Provide the (x, y) coordinate of the cell's center where the given text is located.  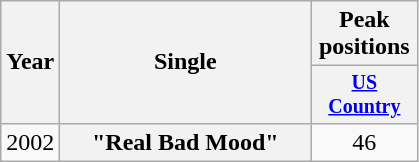
US Country (364, 94)
"Real Bad Mood" (186, 142)
46 (364, 142)
Peak positions (364, 34)
Year (30, 62)
Single (186, 62)
2002 (30, 142)
